Extract the (X, Y) coordinate from the center of the cell holding the provided text.  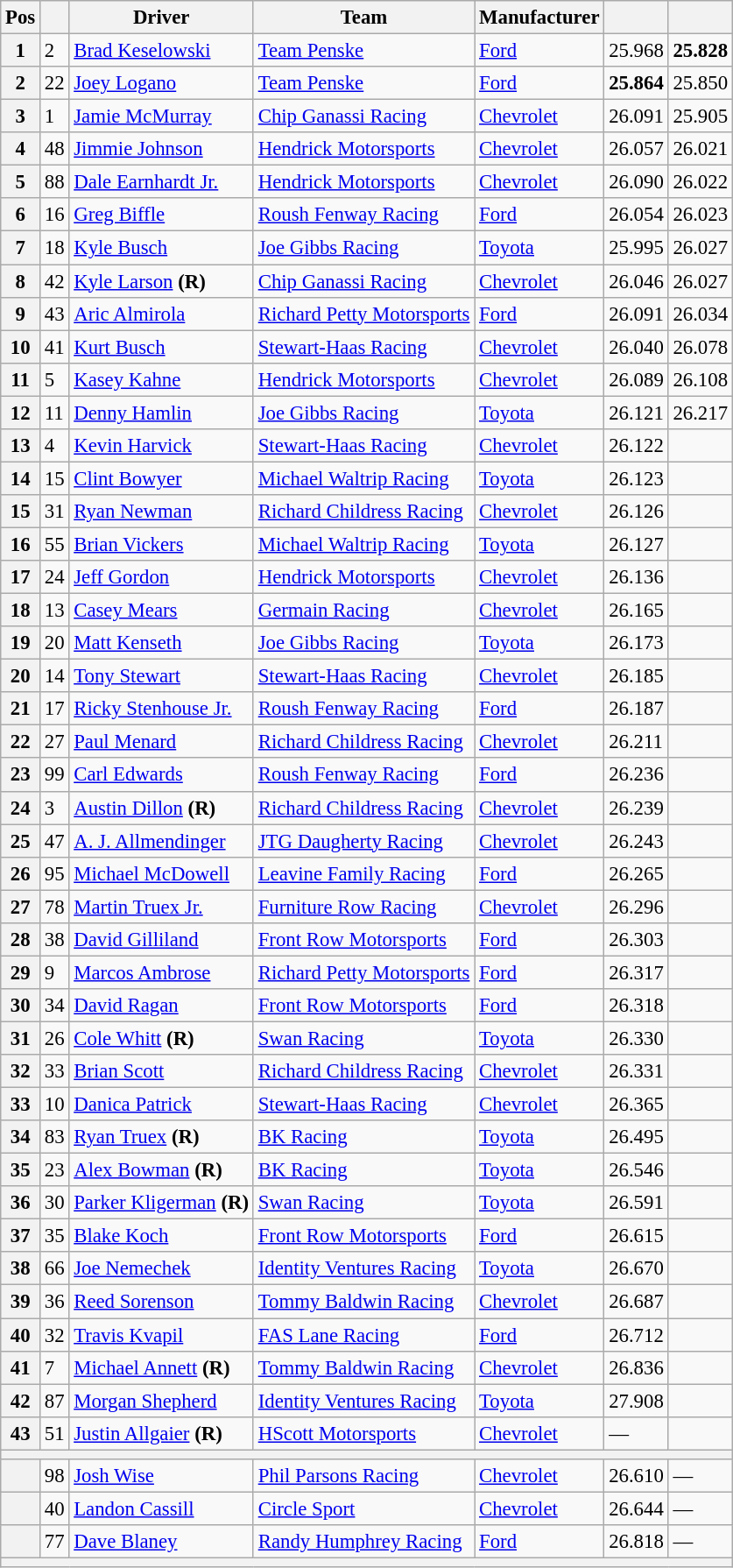
26.591 (636, 1203)
Germain Racing (363, 611)
Landon Cassill (161, 1508)
26.239 (636, 808)
Jamie McMurray (161, 117)
25.968 (636, 51)
26.090 (636, 182)
83 (54, 1137)
Circle Sport (363, 1508)
Matt Kenseth (161, 643)
26.211 (636, 742)
Joe Nemechek (161, 1269)
Michael Annett (R) (161, 1367)
JTG Daugherty Racing (363, 841)
26.187 (636, 709)
6 (21, 215)
26.615 (636, 1236)
26.836 (636, 1367)
26.173 (636, 643)
26.121 (636, 413)
26.495 (636, 1137)
Marcos Ambrose (161, 972)
25.995 (636, 248)
26.318 (636, 1006)
25.850 (701, 83)
Clint Bowyer (161, 478)
David Ragan (161, 1006)
Furniture Row Racing (363, 907)
26.365 (636, 1105)
25.864 (636, 83)
26.546 (636, 1170)
21 (21, 709)
Cole Whitt (R) (161, 1038)
Ryan Newman (161, 512)
26.236 (636, 775)
99 (54, 775)
Martin Truex Jr. (161, 907)
Randy Humphrey Racing (363, 1542)
Ricky Stenhouse Jr. (161, 709)
27.908 (636, 1401)
Brian Scott (161, 1071)
51 (54, 1433)
FAS Lane Racing (363, 1335)
26.317 (636, 972)
26.108 (701, 379)
Kyle Larson (R) (161, 281)
26.185 (636, 676)
88 (54, 182)
26.126 (636, 512)
Danica Patrick (161, 1105)
26.243 (636, 841)
26.057 (636, 149)
Carl Edwards (161, 775)
26.687 (636, 1302)
19 (21, 643)
48 (54, 149)
Driver (161, 18)
26.089 (636, 379)
Leavine Family Racing (363, 873)
Aric Almirola (161, 314)
26.331 (636, 1071)
Kyle Busch (161, 248)
Parker Kligerman (R) (161, 1203)
Morgan Shepherd (161, 1401)
8 (21, 281)
HScott Motorsports (363, 1433)
Phil Parsons Racing (363, 1476)
26.610 (636, 1476)
26.123 (636, 478)
26.265 (636, 873)
26.122 (636, 446)
25 (21, 841)
Reed Sorenson (161, 1302)
Greg Biffle (161, 215)
Brian Vickers (161, 544)
77 (54, 1542)
Dave Blaney (161, 1542)
25.828 (701, 51)
Alex Bowman (R) (161, 1170)
26.818 (636, 1542)
Jimmie Johnson (161, 149)
26.022 (701, 182)
Blake Koch (161, 1236)
Justin Allgaier (R) (161, 1433)
26.054 (636, 215)
87 (54, 1401)
26.670 (636, 1269)
95 (54, 873)
37 (21, 1236)
26.021 (701, 149)
28 (21, 940)
Austin Dillon (R) (161, 808)
66 (54, 1269)
Ryan Truex (R) (161, 1137)
Kurt Busch (161, 347)
26.078 (701, 347)
26.034 (701, 314)
Kasey Kahne (161, 379)
26.644 (636, 1508)
47 (54, 841)
26.330 (636, 1038)
Denny Hamlin (161, 413)
Josh Wise (161, 1476)
Team (363, 18)
26.023 (701, 215)
A. J. Allmendinger (161, 841)
26.127 (636, 544)
55 (54, 544)
26.046 (636, 281)
26.712 (636, 1335)
26.040 (636, 347)
Travis Kvapil (161, 1335)
Casey Mears (161, 611)
12 (21, 413)
29 (21, 972)
Kevin Harvick (161, 446)
39 (21, 1302)
Tony Stewart (161, 676)
David Gilliland (161, 940)
Paul Menard (161, 742)
26.217 (701, 413)
Pos (21, 18)
Jeff Gordon (161, 577)
25.905 (701, 117)
Michael McDowell (161, 873)
78 (54, 907)
Dale Earnhardt Jr. (161, 182)
26.136 (636, 577)
Joey Logano (161, 83)
Manufacturer (539, 18)
98 (54, 1476)
Brad Keselowski (161, 51)
26.165 (636, 611)
26.303 (636, 940)
26.296 (636, 907)
